Pinpoint the cell where the given text exists, returning its (x, y) midpoint coordinate. 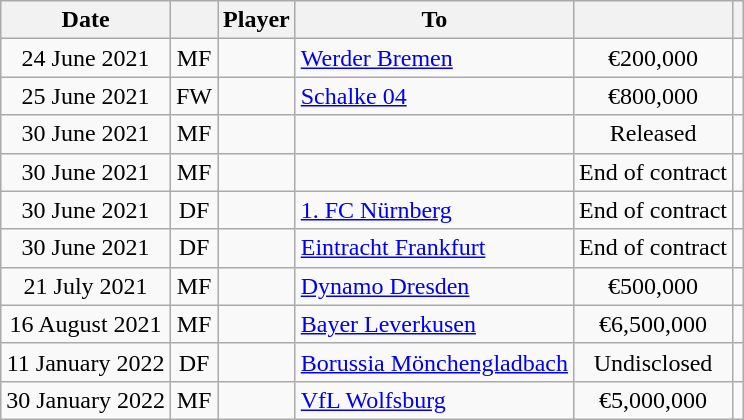
30 January 2022 (86, 400)
€5,000,000 (654, 400)
24 June 2021 (86, 58)
Bayer Leverkusen (434, 324)
€500,000 (654, 286)
Schalke 04 (434, 96)
1. FC Nürnberg (434, 210)
Werder Bremen (434, 58)
FW (194, 96)
Player (257, 20)
€6,500,000 (654, 324)
Borussia Mönchengladbach (434, 362)
Released (654, 134)
€800,000 (654, 96)
To (434, 20)
Undisclosed (654, 362)
Date (86, 20)
16 August 2021 (86, 324)
€200,000 (654, 58)
11 January 2022 (86, 362)
Dynamo Dresden (434, 286)
21 July 2021 (86, 286)
VfL Wolfsburg (434, 400)
25 June 2021 (86, 96)
Eintracht Frankfurt (434, 248)
